For the text-containing cell, return its midpoint in [X, Y] coordinate format. 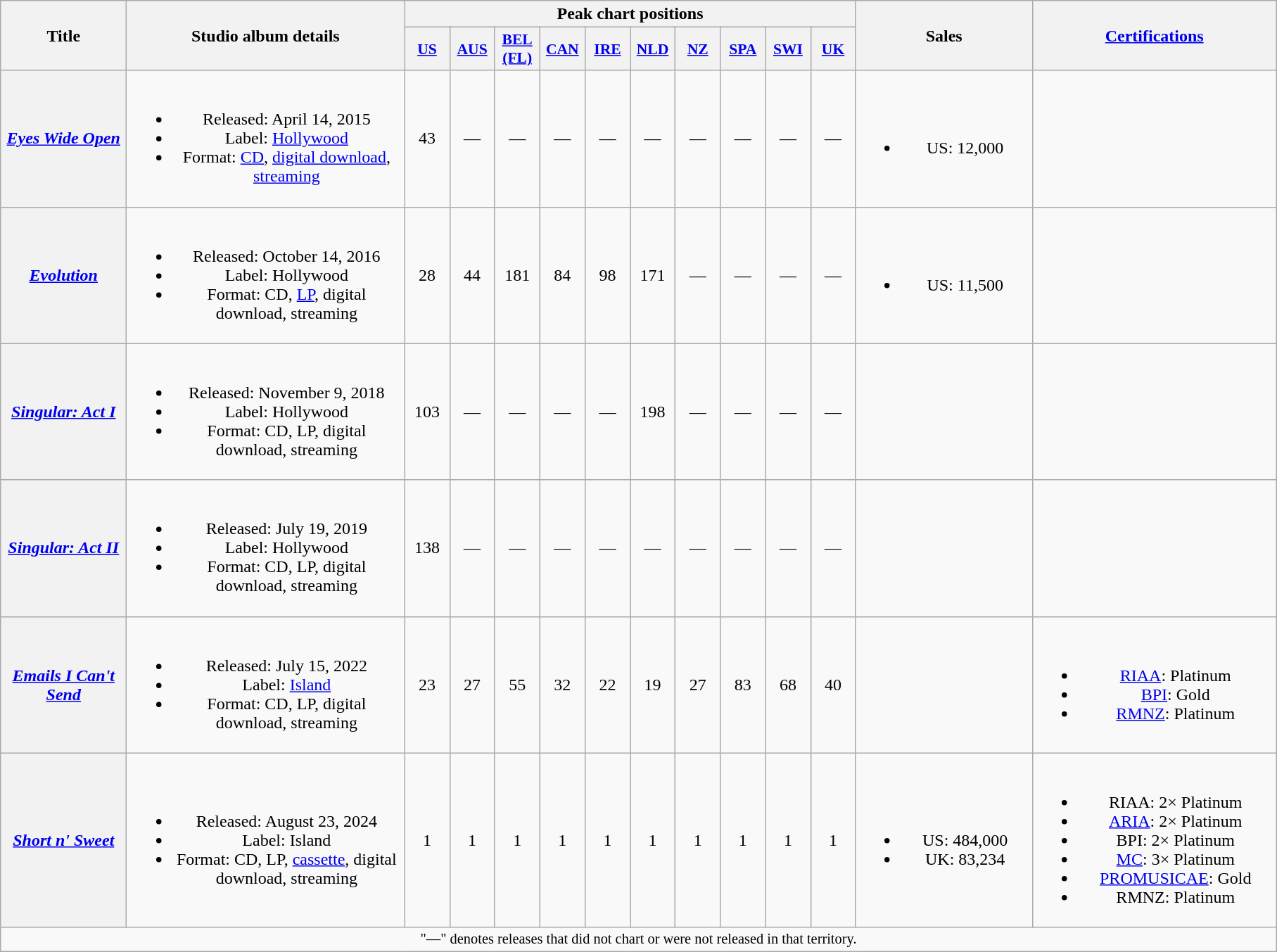
40 [833, 685]
68 [788, 685]
IRE [607, 49]
Short n' Sweet [63, 840]
US: 484,000UK: 83,234 [944, 840]
Sales [944, 35]
AUS [472, 49]
23 [427, 685]
BEL(FL) [517, 49]
138 [427, 548]
RIAA: 2× PlatinumARIA: 2× PlatinumBPI: 2× PlatinumMC: 3× PlatinumPROMUSICAE: GoldRMNZ: Platinum [1154, 840]
CAN [562, 49]
Evolution [63, 275]
Released: November 9, 2018Label: HollywoodFormat: CD, LP, digital download, streaming [266, 412]
Released: July 19, 2019Label: HollywoodFormat: CD, LP, digital download, streaming [266, 548]
Studio album details [266, 35]
181 [517, 275]
103 [427, 412]
198 [653, 412]
171 [653, 275]
NZ [698, 49]
98 [607, 275]
Released: October 14, 2016Label: HollywoodFormat: CD, LP, digital download, streaming [266, 275]
UK [833, 49]
Released: August 23, 2024Label: IslandFormat: CD, LP, cassette, digital download, streaming [266, 840]
Emails I Can't Send [63, 685]
SPA [743, 49]
84 [562, 275]
Eyes Wide Open [63, 139]
28 [427, 275]
SWI [788, 49]
"—" denotes releases that did not chart or were not released in that territory. [639, 939]
Released: April 14, 2015Label: HollywoodFormat: CD, digital download, streaming [266, 139]
RIAA: PlatinumBPI: GoldRMNZ: Platinum [1154, 685]
US: 11,500 [944, 275]
US: 12,000 [944, 139]
32 [562, 685]
Title [63, 35]
22 [607, 685]
Singular: Act I [63, 412]
Singular: Act II [63, 548]
44 [472, 275]
Certifications [1154, 35]
Released: July 15, 2022Label: IslandFormat: CD, LP, digital download, streaming [266, 685]
43 [427, 139]
Peak chart positions [630, 14]
US [427, 49]
NLD [653, 49]
19 [653, 685]
83 [743, 685]
55 [517, 685]
